Determine the [X, Y] coordinate at the center of the cell enclosing the given text.  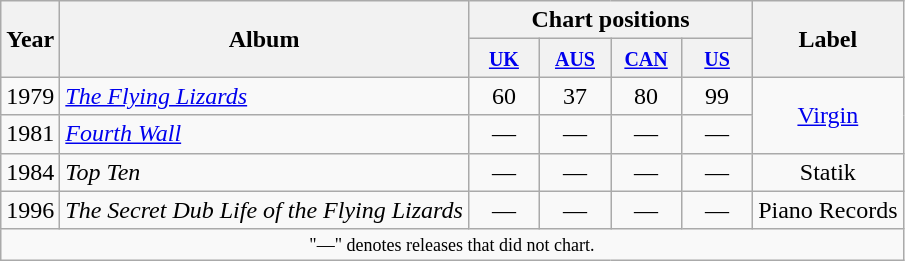
Fourth Wall [264, 134]
"—" denotes releases that did not chart. [452, 244]
Album [264, 39]
The Flying Lizards [264, 96]
1979 [30, 96]
US [718, 58]
AUS [574, 58]
CAN [646, 58]
1996 [30, 210]
60 [504, 96]
Piano Records [828, 210]
1981 [30, 134]
Label [828, 39]
The Secret Dub Life of the Flying Lizards [264, 210]
37 [574, 96]
Chart positions [610, 20]
Virgin [828, 115]
Top Ten [264, 172]
80 [646, 96]
99 [718, 96]
Year [30, 39]
UK [504, 58]
Statik [828, 172]
1984 [30, 172]
